Output the [x, y] coordinate of the center of the cell containing the given text.  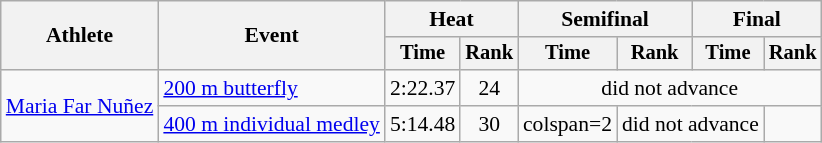
Heat [452, 19]
Maria Far Nuñez [80, 106]
400 m individual medley [272, 124]
colspan=2 [568, 124]
Event [272, 36]
200 m butterfly [272, 88]
24 [489, 88]
Semifinal [605, 19]
Final [756, 19]
Athlete [80, 36]
5:14.48 [422, 124]
2:22.37 [422, 88]
30 [489, 124]
